Capture the cell that displays the provided text and extract its [x, y] central coordinate. 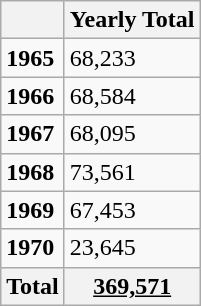
1967 [33, 134]
1965 [33, 58]
369,571 [132, 286]
1968 [33, 172]
68,095 [132, 134]
23,645 [132, 248]
1969 [33, 210]
68,233 [132, 58]
1966 [33, 96]
68,584 [132, 96]
67,453 [132, 210]
73,561 [132, 172]
1970 [33, 248]
Total [33, 286]
Yearly Total [132, 20]
